Locate the cell with the specified text and output its (x, y) center coordinate. 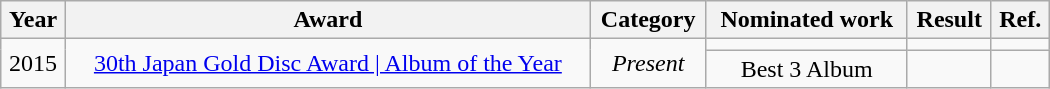
30th Japan Gold Disc Award | Album of the Year (328, 64)
Present (648, 64)
Category (648, 20)
2015 (34, 64)
Award (328, 20)
Result (949, 20)
Year (34, 20)
Ref. (1020, 20)
Nominated work (806, 20)
Best 3 Album (806, 69)
